From the cell containing the given text, extract its center point as [x, y] coordinate. 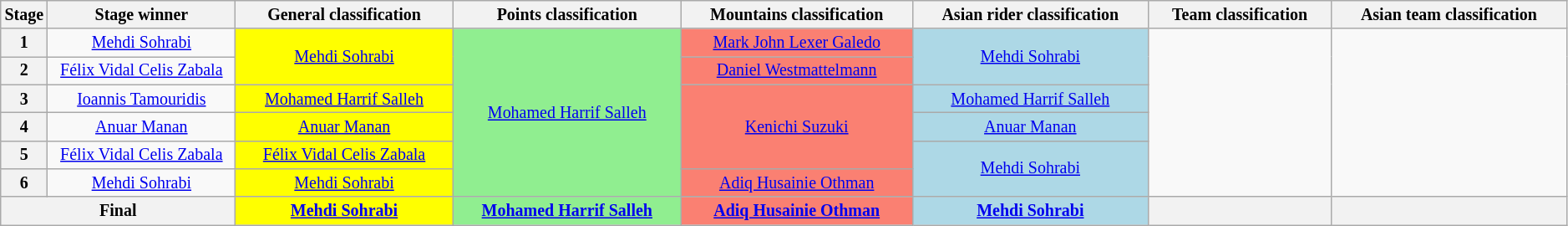
2 [24, 70]
Ioannis Tamouridis [142, 99]
4 [24, 127]
Asian rider classification [1031, 15]
Stage winner [142, 15]
Daniel Westmattelmann [797, 70]
Stage [24, 15]
Mountains classification [797, 15]
Kenichi Suzuki [797, 126]
Points classification [566, 15]
3 [24, 99]
5 [24, 154]
Team classification [1240, 15]
Asian team classification [1449, 15]
Mark John Lexer Galedo [797, 44]
Final [119, 211]
General classification [344, 15]
6 [24, 182]
1 [24, 44]
